Find where the given text appears and provide that cell's center as (x, y) coordinate. 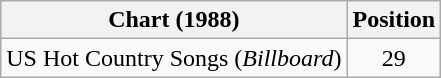
Position (394, 20)
US Hot Country Songs (Billboard) (174, 58)
Chart (1988) (174, 20)
29 (394, 58)
